Output the (X, Y) coordinate of the center of the cell containing the given text.  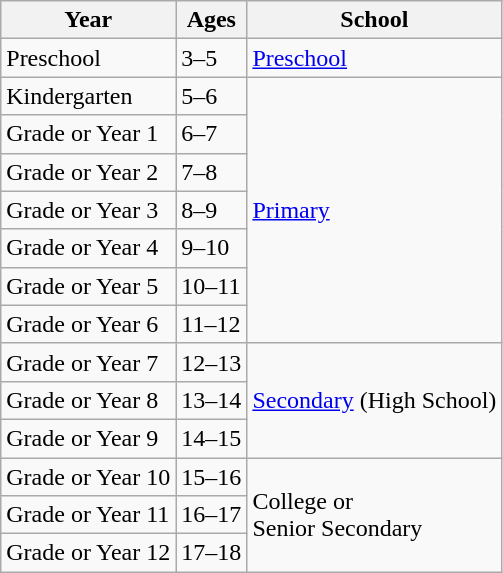
Grade or Year 8 (88, 400)
Grade or Year 2 (88, 172)
7–8 (212, 172)
10–11 (212, 286)
Year (88, 20)
14–15 (212, 438)
15–16 (212, 477)
17–18 (212, 553)
8–9 (212, 210)
Secondary (High School) (374, 400)
12–13 (212, 362)
Grade or Year 3 (88, 210)
9–10 (212, 248)
5–6 (212, 96)
Grade or Year 12 (88, 553)
Grade or Year 4 (88, 248)
Grade or Year 6 (88, 324)
Kindergarten (88, 96)
Grade or Year 1 (88, 134)
Grade or Year 11 (88, 515)
College orSenior Secondary (374, 515)
Ages (212, 20)
Grade or Year 10 (88, 477)
11–12 (212, 324)
3–5 (212, 58)
Grade or Year 7 (88, 362)
Grade or Year 9 (88, 438)
School (374, 20)
13–14 (212, 400)
6–7 (212, 134)
Primary (374, 210)
Grade or Year 5 (88, 286)
16–17 (212, 515)
